Capture the cell that displays the provided text and extract its [X, Y] central coordinate. 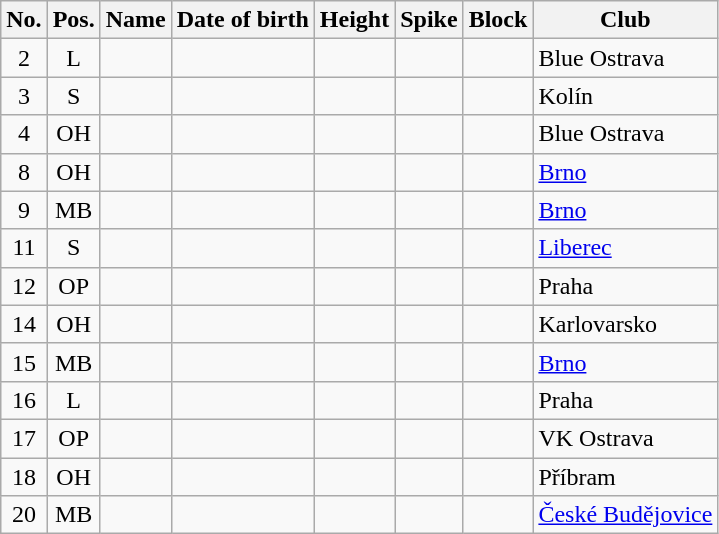
8 [24, 172]
Liberec [626, 248]
20 [24, 515]
4 [24, 134]
16 [24, 400]
15 [24, 362]
Spike [429, 20]
Pos. [74, 20]
12 [24, 286]
Příbram [626, 477]
17 [24, 438]
Date of birth [242, 20]
Karlovarsko [626, 324]
Height [354, 20]
České Budějovice [626, 515]
Club [626, 20]
No. [24, 20]
9 [24, 210]
VK Ostrava [626, 438]
11 [24, 248]
14 [24, 324]
Block [498, 20]
3 [24, 96]
Kolín [626, 96]
18 [24, 477]
2 [24, 58]
Name [136, 20]
